Find where the given text appears and provide that cell's center as (X, Y) coordinate. 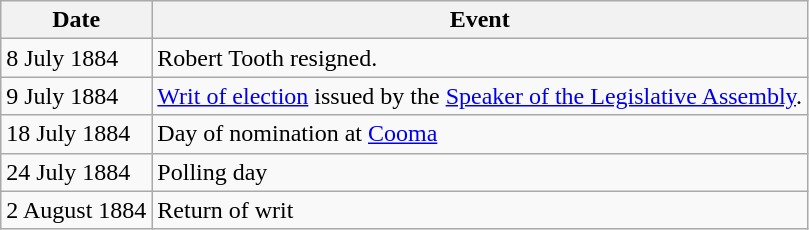
Polling day (480, 172)
Robert Tooth resigned. (480, 58)
Event (480, 20)
18 July 1884 (76, 134)
Date (76, 20)
8 July 1884 (76, 58)
Return of writ (480, 210)
Day of nomination at Cooma (480, 134)
Writ of election issued by the Speaker of the Legislative Assembly. (480, 96)
9 July 1884 (76, 96)
2 August 1884 (76, 210)
24 July 1884 (76, 172)
